Output the [x, y] coordinate of the center of the cell containing the given text.  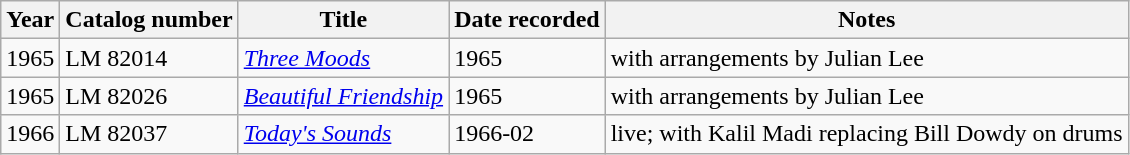
1966-02 [528, 134]
Notes [866, 20]
Catalog number [149, 20]
LM 82026 [149, 96]
LM 82037 [149, 134]
Title [343, 20]
Date recorded [528, 20]
Beautiful Friendship [343, 96]
1966 [30, 134]
LM 82014 [149, 58]
Today's Sounds [343, 134]
Three Moods [343, 58]
live; with Kalil Madi replacing Bill Dowdy on drums [866, 134]
Year [30, 20]
